Pinpoint the cell where the given text exists, returning its [X, Y] midpoint coordinate. 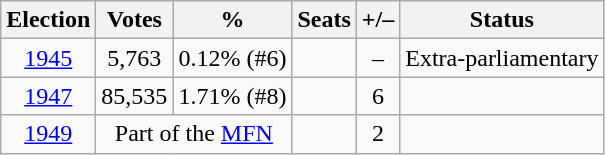
Votes [134, 20]
1945 [48, 58]
+/– [378, 20]
– [378, 58]
1947 [48, 96]
1949 [48, 134]
Part of the MFN [194, 134]
2 [378, 134]
6 [378, 96]
0.12% (#6) [232, 58]
Status [502, 20]
Seats [324, 20]
% [232, 20]
Extra-parliamentary [502, 58]
Election [48, 20]
1.71% (#8) [232, 96]
85,535 [134, 96]
5,763 [134, 58]
